Locate the cell with the specified text and output its (X, Y) center coordinate. 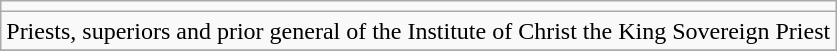
Priests, superiors and prior general of the Institute of Christ the King Sovereign Priest (418, 31)
